For the text-containing cell, return its midpoint in (X, Y) coordinate format. 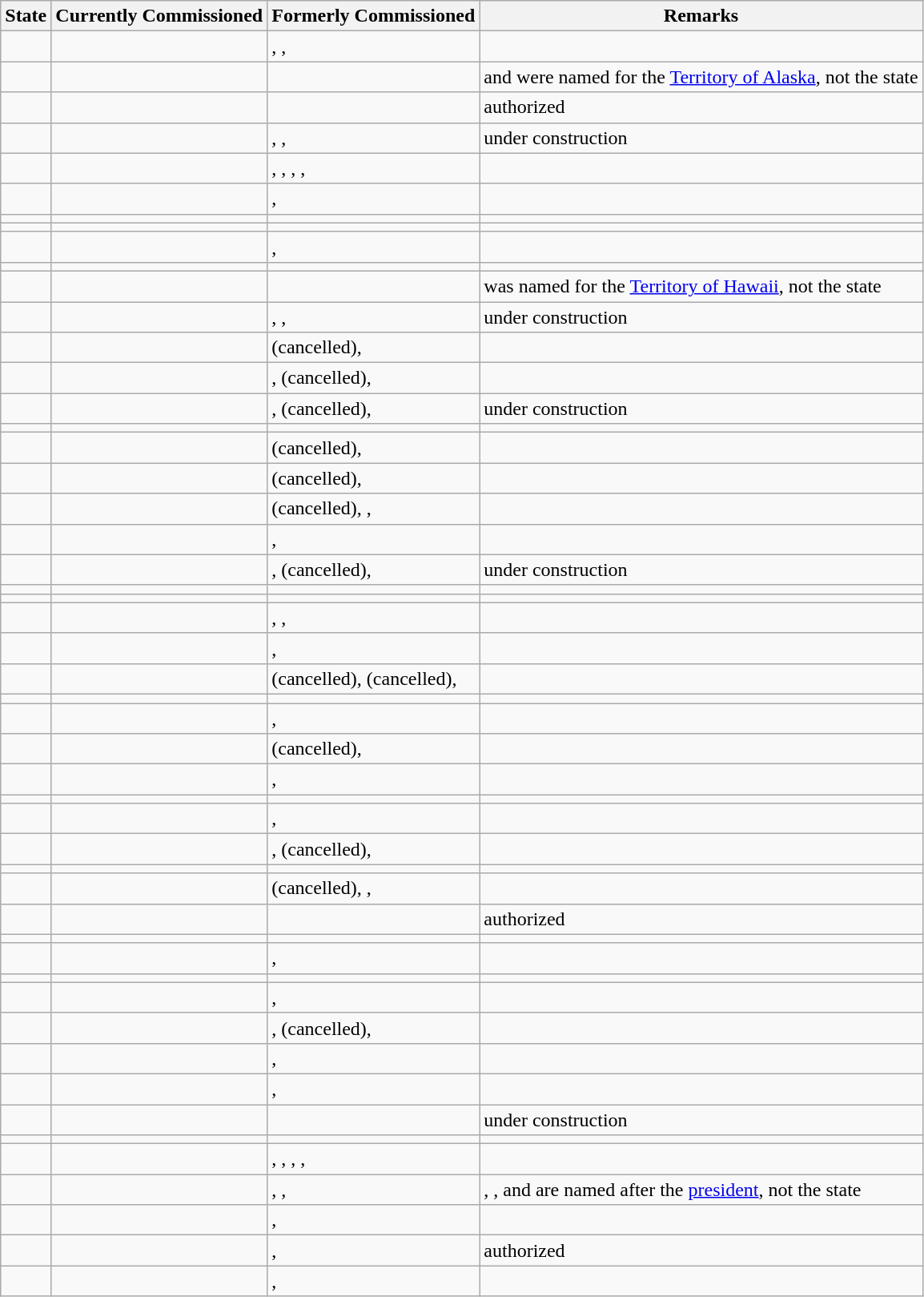
Currently Commissioned (159, 16)
State (26, 16)
, , and are named after the president, not the state (701, 1190)
Remarks (701, 16)
and were named for the Territory of Alaska, not the state (701, 77)
Formerly Commissioned (373, 16)
(cancelled), (cancelled), (373, 679)
was named for the Territory of Hawaii, not the state (701, 286)
